For the text-containing cell, return its midpoint in (x, y) coordinate format. 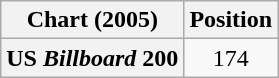
Position (231, 20)
US Billboard 200 (92, 58)
Chart (2005) (92, 20)
174 (231, 58)
